Return the [x, y] coordinate for the center point of the cell that contains the specified text.  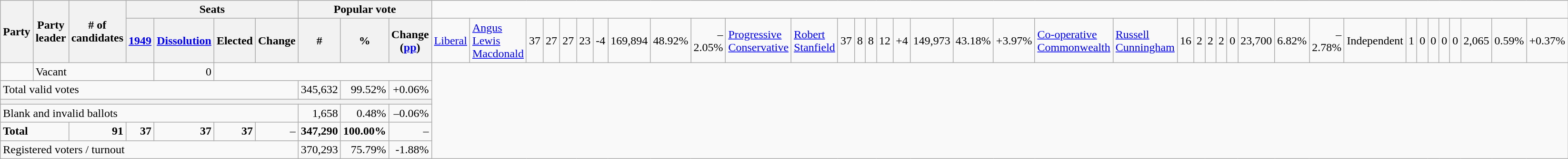
Party [17, 32]
2,065 [1476, 41]
0.59% [1509, 41]
–2.05% [709, 41]
-1.88% [410, 149]
Dissolution [184, 41]
Angus Lewis Macdonald [498, 41]
1,658 [319, 113]
Liberal [450, 41]
Vacant [93, 72]
1949 [140, 41]
347,290 [319, 131]
23 [585, 41]
+3.97% [1014, 41]
Registered voters / turnout [150, 149]
Seats [212, 10]
–2.78% [1327, 41]
48.92% [670, 41]
91 [97, 131]
Co-operative Commonwealth [1074, 41]
Robert Stanfield [815, 41]
# ofcandidates [97, 32]
99.52% [365, 90]
43.18% [973, 41]
370,293 [319, 149]
6.82% [1292, 41]
+4 [902, 41]
Popular vote [365, 10]
# [319, 41]
Blank and invalid ballots [150, 113]
–0.06% [410, 113]
Independent [1375, 41]
Russell Cunningham [1145, 41]
1 [1411, 41]
Change (pp) [410, 41]
149,973 [931, 41]
Total valid votes [150, 90]
+0.06% [410, 90]
345,632 [319, 90]
Elected [234, 41]
+0.37% [1548, 41]
100.00% [365, 131]
% [365, 41]
23,700 [1256, 41]
75.79% [365, 149]
Progressive Conservative [759, 41]
Change [277, 41]
16 [1186, 41]
-4 [601, 41]
Total [34, 131]
Party leader [50, 32]
12 [885, 41]
169,894 [629, 41]
0.48% [365, 113]
